Pinpoint the cell where the given text exists, returning its (x, y) midpoint coordinate. 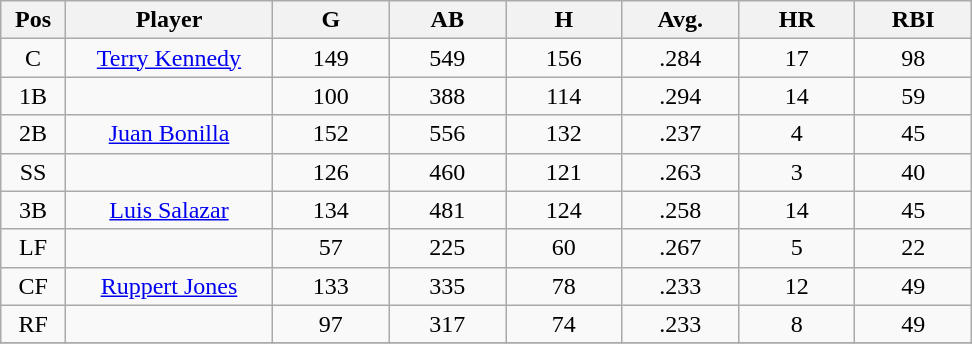
225 (447, 248)
549 (447, 58)
3 (796, 172)
.294 (680, 96)
.267 (680, 248)
H (564, 20)
.263 (680, 172)
.237 (680, 134)
133 (331, 286)
134 (331, 210)
3B (34, 210)
HR (796, 20)
156 (564, 58)
149 (331, 58)
2B (34, 134)
RF (34, 324)
60 (564, 248)
C (34, 58)
LF (34, 248)
556 (447, 134)
Luis Salazar (168, 210)
124 (564, 210)
100 (331, 96)
G (331, 20)
Ruppert Jones (168, 286)
5 (796, 248)
SS (34, 172)
4 (796, 134)
126 (331, 172)
Juan Bonilla (168, 134)
.284 (680, 58)
481 (447, 210)
Avg. (680, 20)
335 (447, 286)
97 (331, 324)
460 (447, 172)
RBI (914, 20)
317 (447, 324)
22 (914, 248)
Pos (34, 20)
Terry Kennedy (168, 58)
17 (796, 58)
.258 (680, 210)
121 (564, 172)
8 (796, 324)
AB (447, 20)
388 (447, 96)
78 (564, 286)
CF (34, 286)
Player (168, 20)
59 (914, 96)
114 (564, 96)
98 (914, 58)
12 (796, 286)
152 (331, 134)
57 (331, 248)
40 (914, 172)
1B (34, 96)
74 (564, 324)
132 (564, 134)
